Find where the given text appears and provide that cell's center as [x, y] coordinate. 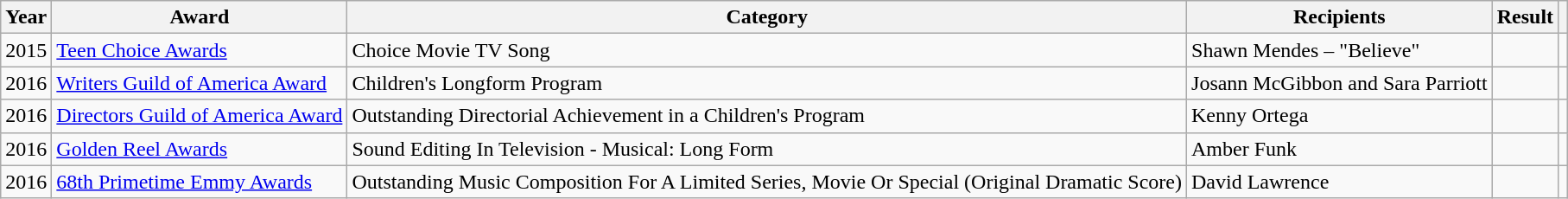
Josann McGibbon and Sara Parriott [1340, 83]
Award [200, 17]
Directors Guild of America Award [200, 116]
Outstanding Music Composition For A Limited Series, Movie Or Special (Original Dramatic Score) [767, 182]
Outstanding Directorial Achievement in a Children's Program [767, 116]
Teen Choice Awards [200, 50]
David Lawrence [1340, 182]
Category [767, 17]
Children's Longform Program [767, 83]
Year [26, 17]
Result [1525, 17]
Choice Movie TV Song [767, 50]
2015 [26, 50]
Amber Funk [1340, 149]
Shawn Mendes – "Believe" [1340, 50]
68th Primetime Emmy Awards [200, 182]
Writers Guild of America Award [200, 83]
Kenny Ortega [1340, 116]
Recipients [1340, 17]
Sound Editing In Television - Musical: Long Form [767, 149]
Golden Reel Awards [200, 149]
